Pinpoint the cell where the given text exists, returning its [X, Y] midpoint coordinate. 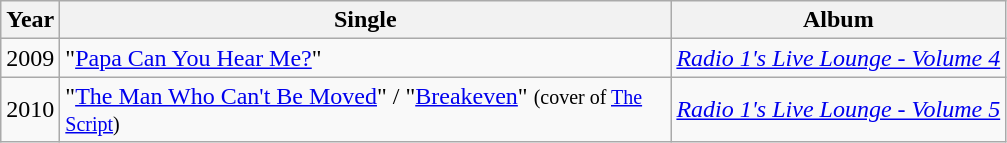
Album [838, 20]
2010 [30, 110]
"The Man Who Can't Be Moved" / "Breakeven" (cover of The Script) [366, 110]
Radio 1's Live Lounge - Volume 4 [838, 58]
2009 [30, 58]
Single [366, 20]
Radio 1's Live Lounge - Volume 5 [838, 110]
Year [30, 20]
"Papa Can You Hear Me?" [366, 58]
